Capture the cell that displays the provided text and extract its [X, Y] central coordinate. 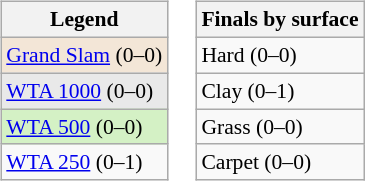
WTA 1000 (0–0) [84, 91]
Legend [84, 20]
Grand Slam (0–0) [84, 55]
WTA 250 (0–1) [84, 162]
Finals by surface [280, 20]
Hard (0–0) [280, 55]
Clay (0–1) [280, 91]
Grass (0–0) [280, 127]
Carpet (0–0) [280, 162]
WTA 500 (0–0) [84, 127]
